Return [X, Y] of the center of cell containing provided text 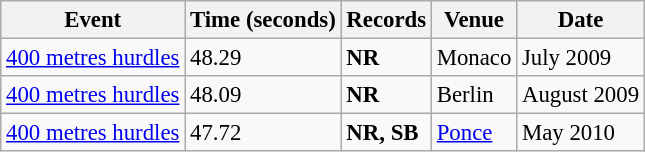
Time (seconds) [263, 20]
Venue [474, 20]
48.29 [263, 58]
August 2009 [581, 95]
May 2010 [581, 133]
Ponce [474, 133]
Records [386, 20]
Monaco [474, 58]
Date [581, 20]
48.09 [263, 95]
Berlin [474, 95]
47.72 [263, 133]
July 2009 [581, 58]
NR, SB [386, 133]
Event [93, 20]
